For the text-containing cell, return its midpoint in (x, y) coordinate format. 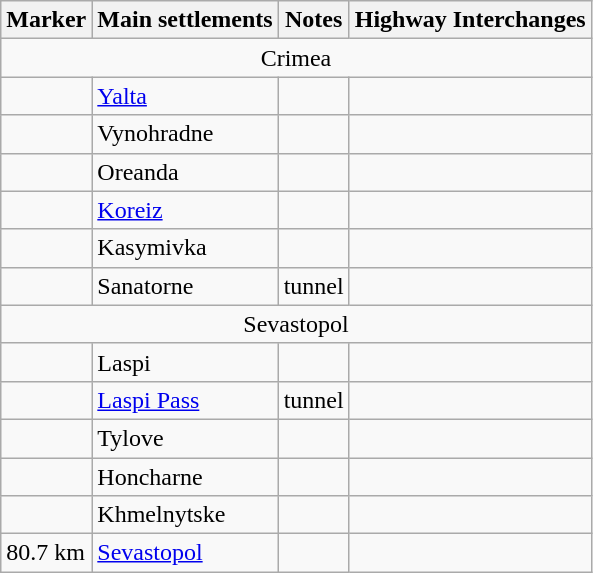
Honcharne (185, 477)
Main settlements (185, 20)
Yalta (185, 96)
Koreiz (185, 210)
Notes (314, 20)
Sanatorne (185, 286)
80.7 km (46, 553)
Crimea (296, 58)
Kasymivka (185, 248)
Vynohradne (185, 134)
Tylove (185, 438)
Laspi Pass (185, 400)
Highway Interchanges (470, 20)
Oreanda (185, 172)
Khmelnytske (185, 515)
Marker (46, 20)
Laspi (185, 362)
